Detect which cell encompasses the target text, then output its (X, Y) center coordinate. 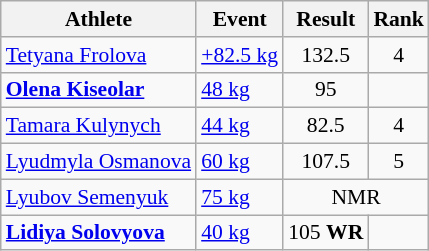
Athlete (98, 19)
Rank (398, 19)
5 (398, 162)
40 kg (240, 233)
107.5 (326, 162)
Event (240, 19)
Tamara Kulynych (98, 126)
Lidiya Solovyova (98, 233)
Tetyana Frolova (98, 55)
60 kg (240, 162)
Olena Kiseolar (98, 90)
44 kg (240, 126)
+82.5 kg (240, 55)
105 WR (326, 233)
Lyudmyla Osmanova (98, 162)
132.5 (326, 55)
48 kg (240, 90)
Lyubov Semenyuk (98, 197)
Result (326, 19)
NMR (356, 197)
82.5 (326, 126)
75 kg (240, 197)
95 (326, 90)
